Determine the (X, Y) coordinate at the center of the cell enclosing the given text.  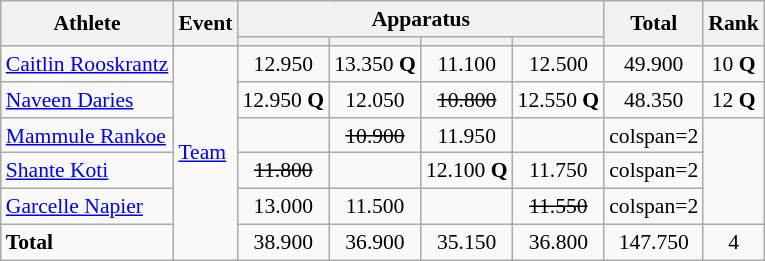
12.050 (375, 100)
Event (205, 24)
13.350 Q (375, 64)
4 (734, 243)
11.950 (467, 136)
10.800 (467, 100)
38.900 (283, 243)
36.800 (559, 243)
12.950 (283, 64)
12.550 Q (559, 100)
11.500 (375, 207)
Team (205, 153)
35.150 (467, 243)
11.800 (283, 171)
Naveen Daries (88, 100)
Rank (734, 24)
Apparatus (420, 19)
49.900 (654, 64)
12.100 Q (467, 171)
Caitlin Rooskrantz (88, 64)
Garcelle Napier (88, 207)
12.500 (559, 64)
147.750 (654, 243)
11.100 (467, 64)
10 Q (734, 64)
Athlete (88, 24)
Mammule Rankoe (88, 136)
Shante Koti (88, 171)
10.900 (375, 136)
13.000 (283, 207)
11.750 (559, 171)
36.900 (375, 243)
12 Q (734, 100)
48.350 (654, 100)
11.550 (559, 207)
12.950 Q (283, 100)
